Return the (X, Y) coordinate for the center point of the cell that contains the specified text.  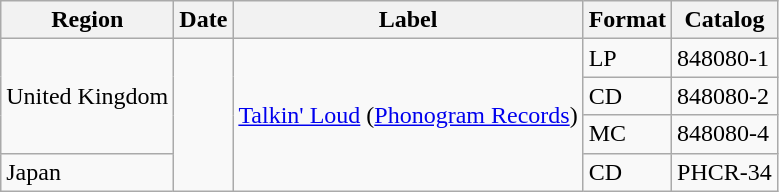
Region (88, 20)
Label (408, 20)
Format (627, 20)
MC (627, 134)
PHCR-34 (725, 172)
Japan (88, 172)
Date (204, 20)
Talkin' Loud (Phonogram Records) (408, 115)
848080-1 (725, 58)
Catalog (725, 20)
848080-4 (725, 134)
848080-2 (725, 96)
United Kingdom (88, 96)
LP (627, 58)
